Capture the cell that displays the provided text and extract its [x, y] central coordinate. 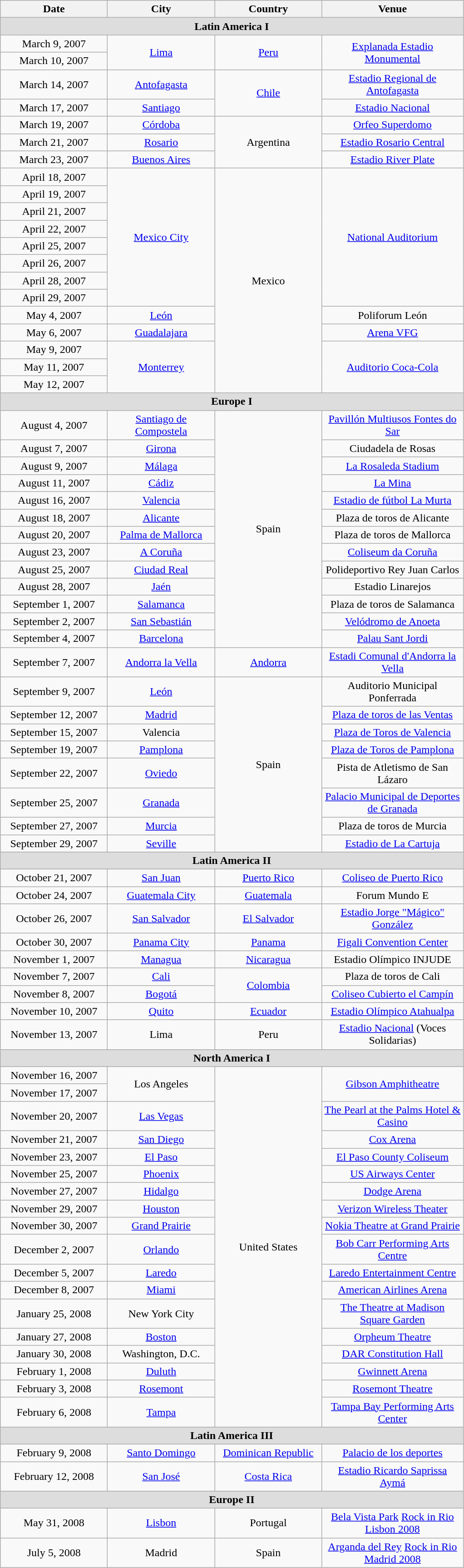
Ciudad Real [161, 570]
November 23, 2007 [54, 1157]
Arganda del Rey Rock in Rio Madrid 2008 [392, 1553]
Barcelona [161, 639]
Houston [161, 1209]
Hidalgo [161, 1191]
September 12, 2007 [54, 715]
San José [161, 1476]
Rosario [161, 142]
Europe II [232, 1500]
Boston [161, 1337]
Murcia [161, 826]
Coliseo Cubierto el Campín [392, 994]
Estadio Nacional [392, 108]
Santo Domingo [161, 1453]
Plaza de toros de las Ventas [392, 715]
El Paso County Coliseum [392, 1157]
Estadi Comunal d'Andorra la Vella [392, 662]
April 22, 2007 [54, 228]
May 12, 2007 [54, 384]
Gibson Amphitheatre [392, 1084]
A Coruña [161, 552]
September 19, 2007 [54, 749]
Estadio de fútbol La Murta [392, 500]
Laredo [161, 1273]
Velódromo de Anoeta [392, 621]
San Sebastián [161, 621]
February 3, 2008 [54, 1389]
Santiago [161, 108]
November 16, 2007 [54, 1075]
Santiago de Compostela [161, 425]
Rosemont [161, 1389]
Plaza de Toros de Pamplona [392, 749]
Estadio Ricardo Saprissa Aymá [392, 1476]
US Airways Center [392, 1174]
Alicante [161, 517]
September 27, 2007 [54, 826]
Arena VFG [392, 332]
Latin America III [232, 1435]
September 9, 2007 [54, 691]
Colombia [268, 985]
DAR Constitution Hall [392, 1354]
Pamplona [161, 749]
Seville [161, 844]
Estadio River Plate [392, 159]
Auditorio Municipal Ponferrada [392, 691]
Figali Convention Center [392, 942]
Palacio de los deportes [392, 1453]
Argentina [268, 142]
April 21, 2007 [54, 211]
Las Vegas [161, 1116]
February 6, 2008 [54, 1412]
Málaga [161, 466]
Tampa Bay Performing Arts Center [392, 1412]
Pista de Atletismo de San Lázaro [392, 773]
Palau Sant Jordi [392, 639]
Nicaragua [268, 959]
December 5, 2007 [54, 1273]
City [161, 9]
Plaza de toros de Mallorca [392, 535]
Los Angeles [161, 1084]
February 9, 2008 [54, 1453]
Venue [392, 9]
Panama City [161, 942]
Country [268, 9]
Polideportivo Rey Juan Carlos [392, 570]
November 29, 2007 [54, 1209]
New York City [161, 1314]
Ecuador [268, 1011]
Estadio Rosario Central [392, 142]
August 25, 2007 [54, 570]
March 23, 2007 [54, 159]
August 7, 2007 [54, 448]
November 10, 2007 [54, 1011]
Palma de Mallorca [161, 535]
National Auditorium [392, 237]
March 14, 2007 [54, 84]
La Rosaleda Stadium [392, 466]
Tampa [161, 1412]
La Mina [392, 483]
Antofagasta [161, 84]
December 2, 2007 [54, 1249]
February 1, 2008 [54, 1371]
Estadio de La Cartuja [392, 844]
San Juan [161, 878]
Orpheum Theatre [392, 1337]
November 20, 2007 [54, 1116]
Girona [161, 448]
November 17, 2007 [54, 1092]
November 21, 2007 [54, 1139]
Orfeo Superdomo [392, 125]
Estadio Linarejos [392, 587]
May 6, 2007 [54, 332]
April 25, 2007 [54, 246]
Monterrey [161, 367]
Mexico City [161, 237]
Chile [268, 93]
September 25, 2007 [54, 802]
November 25, 2007 [54, 1174]
October 21, 2007 [54, 878]
Rosemont Theatre [392, 1389]
Latin America I [232, 26]
Estadio Regional de Antofagasta [392, 84]
Bela Vista Park Rock in Rio Lisbon 2008 [392, 1523]
September 2, 2007 [54, 621]
Bob Carr Performing Arts Centre [392, 1249]
Estadio Nacional (Voces Solidarias) [392, 1035]
August 18, 2007 [54, 517]
September 29, 2007 [54, 844]
May 9, 2007 [54, 350]
Phoenix [161, 1174]
El Paso [161, 1157]
Puerto Rico [268, 878]
Gwinnett Arena [392, 1371]
Guatemala [268, 895]
November 13, 2007 [54, 1035]
April 26, 2007 [54, 263]
November 27, 2007 [54, 1191]
Salamanca [161, 604]
September 15, 2007 [54, 732]
Washington, D.C. [161, 1354]
Guadalajara [161, 332]
Cali [161, 977]
Guatemala City [161, 895]
April 18, 2007 [54, 177]
October 30, 2007 [54, 942]
San Diego [161, 1139]
Dominican Republic [268, 1453]
Córdoba [161, 125]
December 8, 2007 [54, 1290]
Granada [161, 802]
Lisbon [161, 1523]
Ciudadela de Rosas [392, 448]
August 23, 2007 [54, 552]
Verizon Wireless Theater [392, 1209]
Bogotá [161, 994]
March 19, 2007 [54, 125]
San Salvador [161, 918]
August 4, 2007 [54, 425]
May 4, 2007 [54, 315]
Laredo Entertainment Centre [392, 1273]
Date [54, 9]
Duluth [161, 1371]
Portugal [268, 1523]
Costa Rica [268, 1476]
Orlando [161, 1249]
February 12, 2008 [54, 1476]
Plaza de Toros de Valencia [392, 732]
October 26, 2007 [54, 918]
August 9, 2007 [54, 466]
Plaza de toros de Salamanca [392, 604]
September 4, 2007 [54, 639]
Panama [268, 942]
Explanada Estadio Monumental [392, 52]
Poliforum León [392, 315]
Miami [161, 1290]
October 24, 2007 [54, 895]
September 7, 2007 [54, 662]
January 25, 2008 [54, 1314]
North America I [232, 1058]
Jaén [161, 587]
March 9, 2007 [54, 44]
El Salvador [268, 918]
August 20, 2007 [54, 535]
Latin America II [232, 861]
January 27, 2008 [54, 1337]
November 1, 2007 [54, 959]
Plaza de toros de Cali [392, 977]
March 21, 2007 [54, 142]
April 29, 2007 [54, 298]
Europe I [232, 402]
July 5, 2008 [54, 1553]
November 7, 2007 [54, 977]
Estadio Olímpico Atahualpa [392, 1011]
Coliseo de Puerto Rico [392, 878]
April 19, 2007 [54, 194]
United States [268, 1246]
Andorra la Vella [161, 662]
Mexico [268, 281]
Oviedo [161, 773]
August 11, 2007 [54, 483]
Cádiz [161, 483]
Auditorio Coca-Cola [392, 367]
September 22, 2007 [54, 773]
American Airlines Arena [392, 1290]
The Pearl at the Palms Hotel & Casino [392, 1116]
September 1, 2007 [54, 604]
Forum Mundo E [392, 895]
Plaza de toros de Murcia [392, 826]
Estadio Jorge "Mágico" González [392, 918]
Coliseum da Coruña [392, 552]
May 11, 2007 [54, 367]
Pavillón Multiusos Fontes do Sar [392, 425]
January 30, 2008 [54, 1354]
Andorra [268, 662]
May 31, 2008 [54, 1523]
March 17, 2007 [54, 108]
Estadio Olímpico INJUDE [392, 959]
Buenos Aires [161, 159]
November 8, 2007 [54, 994]
March 10, 2007 [54, 61]
November 30, 2007 [54, 1226]
Managua [161, 959]
The Theatre at Madison Square Garden [392, 1314]
Dodge Arena [392, 1191]
Nokia Theatre at Grand Prairie [392, 1226]
Quito [161, 1011]
Grand Prairie [161, 1226]
August 28, 2007 [54, 587]
August 16, 2007 [54, 500]
Palacio Municipal de Deportes de Granada [392, 802]
Plaza de toros de Alicante [392, 517]
Cox Arena [392, 1139]
April 28, 2007 [54, 281]
